Determine the (X, Y) coordinate at the center of the cell enclosing the given text.  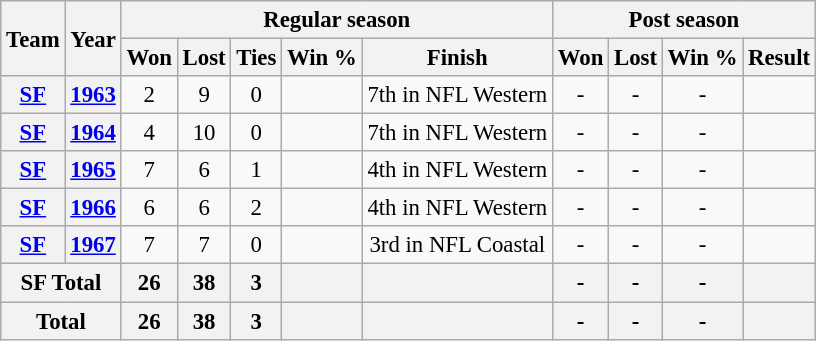
Finish (457, 58)
1966 (93, 208)
Ties (256, 58)
10 (204, 133)
Regular season (336, 20)
Total (61, 321)
9 (204, 95)
1 (256, 170)
4 (149, 133)
1964 (93, 133)
Team (33, 38)
1963 (93, 95)
Result (780, 58)
Post season (684, 20)
3rd in NFL Coastal (457, 245)
1967 (93, 245)
Year (93, 38)
1965 (93, 170)
SF Total (61, 283)
